Output the (x, y) coordinate of the center of the cell containing the given text.  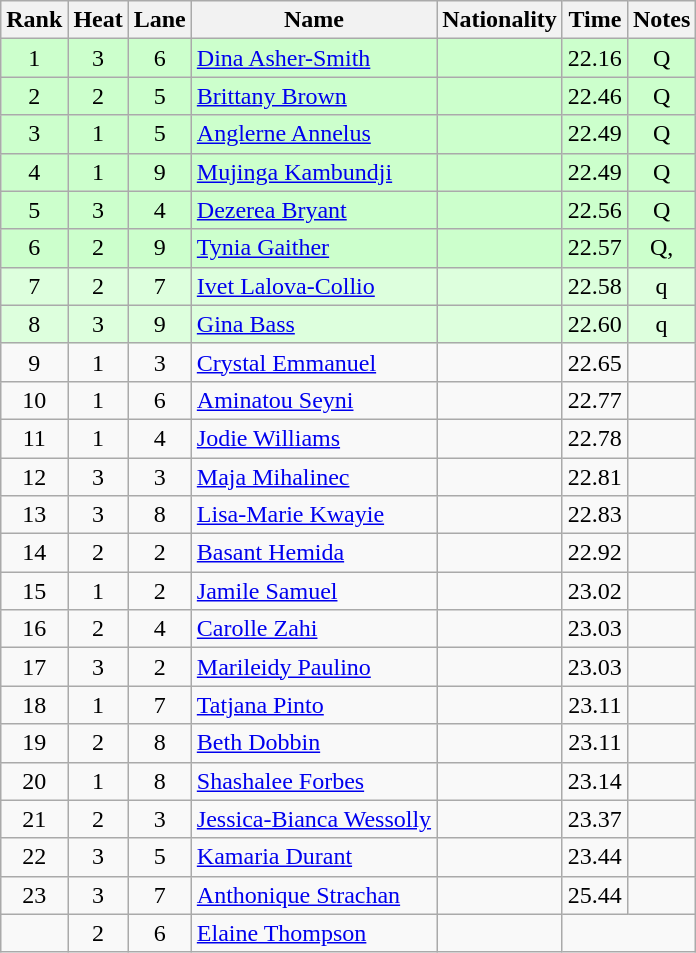
Lane (160, 20)
20 (34, 781)
Q, (661, 248)
Notes (661, 20)
Basant Hemida (314, 553)
Carolle Zahi (314, 629)
22.78 (594, 438)
Lisa-Marie Kwayie (314, 515)
22.81 (594, 477)
Rank (34, 20)
22.46 (594, 96)
18 (34, 705)
Beth Dobbin (314, 743)
16 (34, 629)
Jessica-Bianca Wessolly (314, 819)
Elaine Thompson (314, 933)
Name (314, 20)
13 (34, 515)
Ivet Lalova-Collio (314, 286)
Jamile Samuel (314, 591)
23.37 (594, 819)
12 (34, 477)
10 (34, 400)
22.16 (594, 58)
22.60 (594, 324)
21 (34, 819)
Tatjana Pinto (314, 705)
Brittany Brown (314, 96)
Anthonique Strachan (314, 895)
22.92 (594, 553)
22.83 (594, 515)
Dezerea Bryant (314, 210)
23 (34, 895)
Marileidy Paulino (314, 667)
Jodie Williams (314, 438)
14 (34, 553)
Nationality (500, 20)
23.44 (594, 857)
Heat (98, 20)
Aminatou Seyni (314, 400)
22.65 (594, 362)
Gina Bass (314, 324)
Shashalee Forbes (314, 781)
Crystal Emmanuel (314, 362)
17 (34, 667)
23.02 (594, 591)
Dina Asher-Smith (314, 58)
11 (34, 438)
Time (594, 20)
Mujinga Kambundji (314, 172)
22.56 (594, 210)
15 (34, 591)
Anglerne Annelus (314, 134)
19 (34, 743)
22.77 (594, 400)
Kamaria Durant (314, 857)
Tynia Gaither (314, 248)
22 (34, 857)
23.14 (594, 781)
22.58 (594, 286)
25.44 (594, 895)
22.57 (594, 248)
Maja Mihalinec (314, 477)
